Capture the cell that displays the provided text and extract its [X, Y] central coordinate. 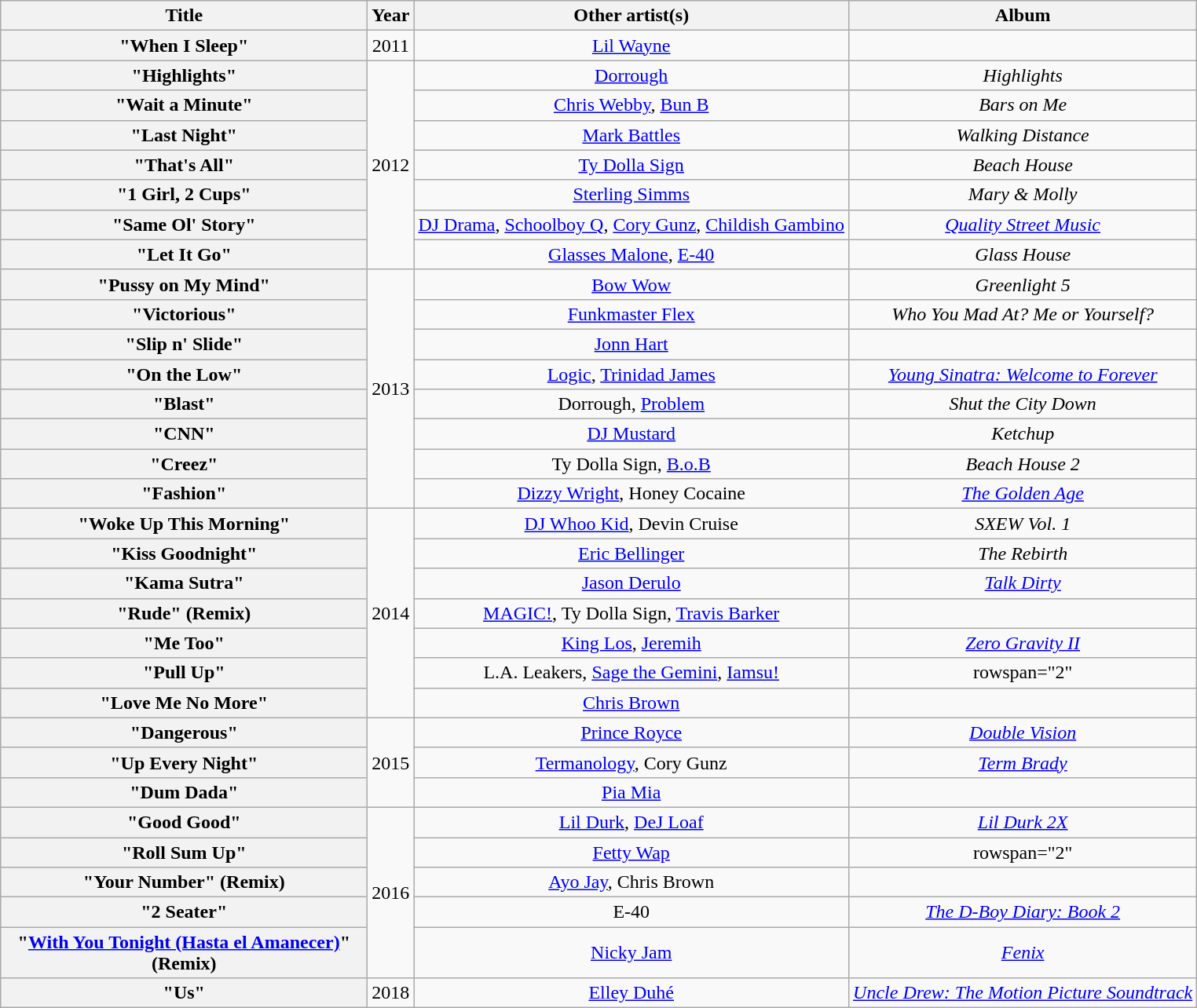
Who You Mad At? Me or Yourself? [1023, 314]
"Kiss Goodnight" [184, 553]
Double Vision [1023, 732]
2014 [391, 613]
"Creez" [184, 464]
"Love Me No More" [184, 703]
2018 [391, 993]
"Fashion" [184, 494]
Bow Wow [631, 284]
"Pull Up" [184, 673]
The Rebirth [1023, 553]
Prince Royce [631, 732]
King Los, Jeremih [631, 643]
"Roll Sum Up" [184, 852]
Bars on Me [1023, 105]
DJ Whoo Kid, Devin Cruise [631, 524]
Uncle Drew: The Motion Picture Soundtrack [1023, 993]
The D-Boy Diary: Book 2 [1023, 912]
E-40 [631, 912]
Ty Dolla Sign [631, 165]
Fenix [1023, 953]
"Your Number" (Remix) [184, 882]
"Last Night" [184, 135]
"CNN" [184, 434]
2012 [391, 165]
Young Sinatra: Welcome to Forever [1023, 374]
SXEW Vol. 1 [1023, 524]
Album [1023, 16]
"Woke Up This Morning" [184, 524]
Other artist(s) [631, 16]
"Pussy on My Mind" [184, 284]
"When I Sleep" [184, 46]
Pia Mia [631, 792]
Term Brady [1023, 762]
Beach House [1023, 165]
Year [391, 16]
Glass House [1023, 254]
"Me Too" [184, 643]
"Dum Dada" [184, 792]
"Let It Go" [184, 254]
MAGIC!, Ty Dolla Sign, Travis Barker [631, 613]
"1 Girl, 2 Cups" [184, 195]
Talk Dirty [1023, 583]
L.A. Leakers, Sage the Gemini, Iamsu! [631, 673]
Fetty Wap [631, 852]
"On the Low" [184, 374]
Termanology, Cory Gunz [631, 762]
Funkmaster Flex [631, 314]
Jonn Hart [631, 344]
2016 [391, 892]
Dorrough [631, 75]
Dizzy Wright, Honey Cocaine [631, 494]
Title [184, 16]
Nicky Jam [631, 953]
"Blast" [184, 404]
Sterling Simms [631, 195]
Ketchup [1023, 434]
Beach House 2 [1023, 464]
DJ Drama, Schoolboy Q, Cory Gunz, Childish Gambino [631, 225]
"Rude" (Remix) [184, 613]
Eric Bellinger [631, 553]
Lil Durk 2X [1023, 822]
"Wait a Minute" [184, 105]
Dorrough, Problem [631, 404]
Ayo Jay, Chris Brown [631, 882]
2015 [391, 762]
DJ Mustard [631, 434]
The Golden Age [1023, 494]
"Same Ol' Story" [184, 225]
Chris Brown [631, 703]
"Kama Sutra" [184, 583]
Mary & Molly [1023, 195]
Walking Distance [1023, 135]
Lil Durk, DeJ Loaf [631, 822]
Glasses Malone, E-40 [631, 254]
"That's All" [184, 165]
"Highlights" [184, 75]
Elley Duhé [631, 993]
Mark Battles [631, 135]
2011 [391, 46]
"Good Good" [184, 822]
Jason Derulo [631, 583]
"With You Tonight (Hasta el Amanecer)" (Remix) [184, 953]
"2 Seater" [184, 912]
Greenlight 5 [1023, 284]
"Up Every Night" [184, 762]
Logic, Trinidad James [631, 374]
"Victorious" [184, 314]
"Dangerous" [184, 732]
Chris Webby, Bun B [631, 105]
"Us" [184, 993]
Quality Street Music [1023, 225]
Shut the City Down [1023, 404]
Highlights [1023, 75]
2013 [391, 389]
Ty Dolla Sign, B.o.B [631, 464]
Zero Gravity II [1023, 643]
Lil Wayne [631, 46]
"Slip n' Slide" [184, 344]
